Provide the (x, y) coordinate of the cell's center where the given text is located.  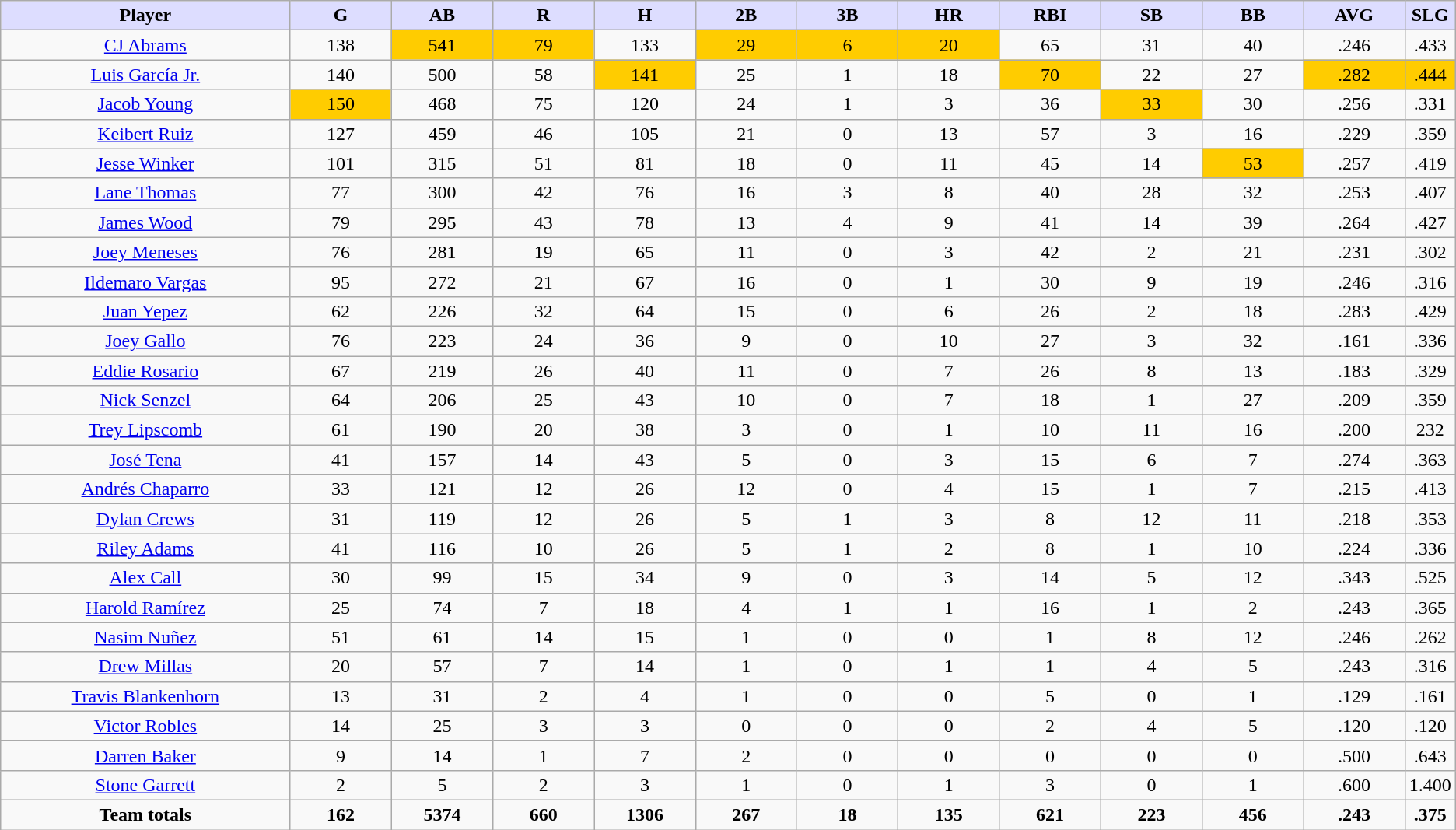
.256 (1354, 104)
272 (442, 282)
300 (442, 193)
81 (645, 163)
621 (1050, 814)
62 (341, 311)
29 (746, 45)
.343 (1354, 578)
.375 (1430, 814)
.365 (1430, 608)
Joey Meneses (145, 252)
232 (1430, 430)
Drew Millas (145, 667)
.329 (1430, 371)
.363 (1430, 460)
Eddie Rosario (145, 371)
75 (544, 104)
Luis García Jr. (145, 75)
133 (645, 45)
660 (544, 814)
2B (746, 16)
.427 (1430, 222)
226 (442, 311)
Lane Thomas (145, 193)
Victor Robles (145, 726)
281 (442, 252)
.419 (1430, 163)
116 (442, 548)
78 (645, 222)
105 (645, 134)
José Tena (145, 460)
135 (949, 814)
.129 (1354, 696)
219 (442, 371)
Joey Gallo (145, 341)
.353 (1430, 519)
119 (442, 519)
Harold Ramírez (145, 608)
HR (949, 16)
162 (341, 814)
.500 (1354, 755)
190 (442, 430)
.413 (1430, 489)
AB (442, 16)
541 (442, 45)
28 (1151, 193)
70 (1050, 75)
.183 (1354, 371)
120 (645, 104)
.600 (1354, 785)
CJ Abrams (145, 45)
22 (1151, 75)
Darren Baker (145, 755)
Travis Blankenhorn (145, 696)
127 (341, 134)
74 (442, 608)
459 (442, 134)
.257 (1354, 163)
5374 (442, 814)
.262 (1430, 637)
.264 (1354, 222)
Ildemaro Vargas (145, 282)
.274 (1354, 460)
.200 (1354, 430)
AVG (1354, 16)
Player (145, 16)
Riley Adams (145, 548)
456 (1253, 814)
3B (847, 16)
295 (442, 222)
1.400 (1430, 785)
.229 (1354, 134)
468 (442, 104)
77 (341, 193)
140 (341, 75)
157 (442, 460)
Nasim Nuñez (145, 637)
Jesse Winker (145, 163)
Andrés Chaparro (145, 489)
Trey Lipscomb (145, 430)
.231 (1354, 252)
Alex Call (145, 578)
G (341, 16)
Stone Garrett (145, 785)
45 (1050, 163)
141 (645, 75)
121 (442, 489)
34 (645, 578)
.525 (1430, 578)
46 (544, 134)
.302 (1430, 252)
Juan Yepez (145, 311)
RBI (1050, 16)
Team totals (145, 814)
.215 (1354, 489)
.282 (1354, 75)
138 (341, 45)
Nick Senzel (145, 401)
99 (442, 578)
.224 (1354, 548)
.643 (1430, 755)
53 (1253, 163)
Jacob Young (145, 104)
James Wood (145, 222)
SB (1151, 16)
.331 (1430, 104)
101 (341, 163)
38 (645, 430)
39 (1253, 222)
267 (746, 814)
.218 (1354, 519)
H (645, 16)
206 (442, 401)
.433 (1430, 45)
95 (341, 282)
1306 (645, 814)
Dylan Crews (145, 519)
R (544, 16)
SLG (1430, 16)
.429 (1430, 311)
.444 (1430, 75)
.209 (1354, 401)
500 (442, 75)
Keibert Ruiz (145, 134)
.253 (1354, 193)
.283 (1354, 311)
150 (341, 104)
BB (1253, 16)
58 (544, 75)
.407 (1430, 193)
315 (442, 163)
